From the cell containing the given text, extract its center point as [X, Y] coordinate. 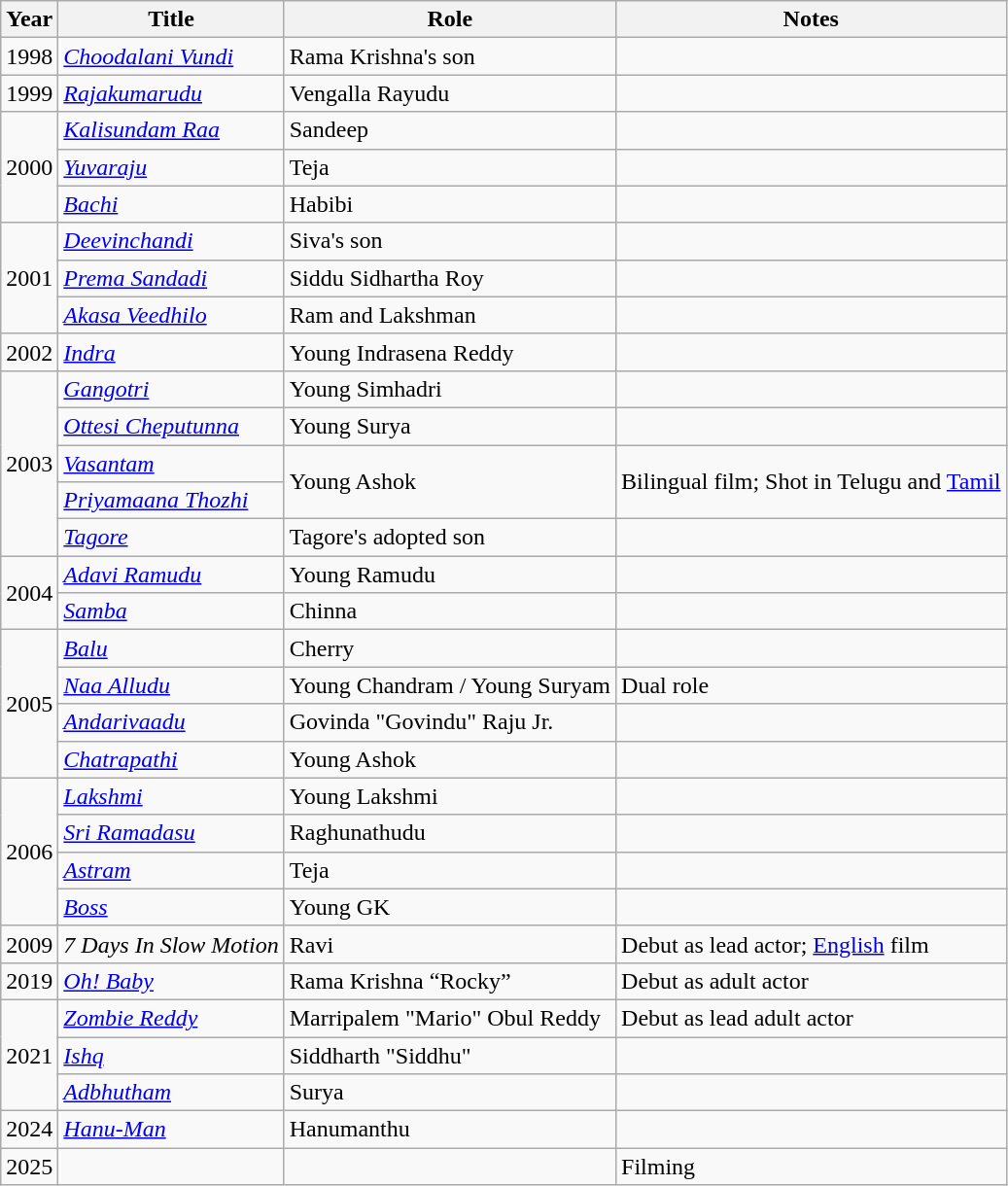
Role [449, 19]
Indra [171, 352]
Rama Krishna “Rocky” [449, 981]
Zombie Reddy [171, 1018]
Cherry [449, 648]
Vengalla Rayudu [449, 93]
2005 [29, 704]
Debut as adult actor [811, 981]
Bachi [171, 204]
Hanu-Man [171, 1130]
Debut as lead adult actor [811, 1018]
Young Surya [449, 426]
2000 [29, 167]
Dual role [811, 685]
Year [29, 19]
Siddharth "Siddhu" [449, 1055]
Chinna [449, 611]
2009 [29, 944]
Sandeep [449, 130]
Samba [171, 611]
Prema Sandadi [171, 278]
Young Ramudu [449, 575]
Naa Alludu [171, 685]
Young Simhadri [449, 389]
Chatrapathi [171, 759]
Tagore [171, 538]
Yuvaraju [171, 167]
Habibi [449, 204]
Siva's son [449, 241]
2021 [29, 1055]
Rama Krishna's son [449, 56]
Tagore's adopted son [449, 538]
Young Indrasena Reddy [449, 352]
Govinda "Govindu" Raju Jr. [449, 722]
Choodalani Vundi [171, 56]
2002 [29, 352]
Young GK [449, 907]
Adavi Ramudu [171, 575]
Ottesi Cheputunna [171, 426]
Ram and Lakshman [449, 315]
Marripalem "Mario" Obul Reddy [449, 1018]
Lakshmi [171, 796]
2006 [29, 852]
Gangotri [171, 389]
Hanumanthu [449, 1130]
Rajakumarudu [171, 93]
2001 [29, 278]
2003 [29, 463]
Sri Ramadasu [171, 833]
Astram [171, 870]
Oh! Baby [171, 981]
Title [171, 19]
Young Lakshmi [449, 796]
Notes [811, 19]
Debut as lead actor; English film [811, 944]
Vasantam [171, 464]
Siddu Sidhartha Roy [449, 278]
2025 [29, 1167]
Adbhutham [171, 1093]
Surya [449, 1093]
1999 [29, 93]
Ishq [171, 1055]
Bilingual film; Shot in Telugu and Tamil [811, 482]
2019 [29, 981]
7 Days In Slow Motion [171, 944]
Boss [171, 907]
Kalisundam Raa [171, 130]
2004 [29, 593]
Young Chandram / Young Suryam [449, 685]
Ravi [449, 944]
Raghunathudu [449, 833]
1998 [29, 56]
2024 [29, 1130]
Priyamaana Thozhi [171, 501]
Andarivaadu [171, 722]
Balu [171, 648]
Deevinchandi [171, 241]
Akasa Veedhilo [171, 315]
Filming [811, 1167]
